Search for the cell housing the specified text and yield its (x, y) center coordinate. 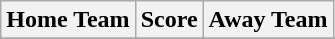
Home Team (68, 20)
Score (169, 20)
Away Team (268, 20)
